Output the [X, Y] coordinate of the center of the cell containing the given text.  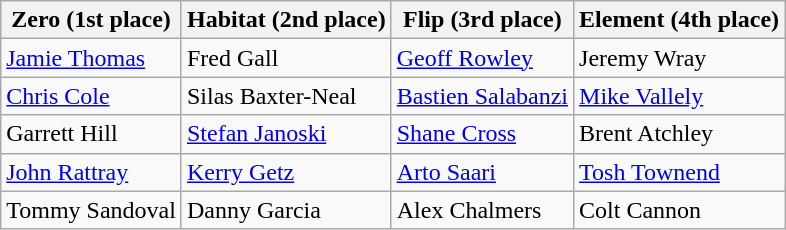
Arto Saari [482, 172]
Garrett Hill [92, 134]
Chris Cole [92, 96]
Silas Baxter-Neal [286, 96]
John Rattray [92, 172]
Mike Vallely [680, 96]
Danny Garcia [286, 210]
Jeremy Wray [680, 58]
Flip (3rd place) [482, 20]
Zero (1st place) [92, 20]
Brent Atchley [680, 134]
Geoff Rowley [482, 58]
Colt Cannon [680, 210]
Fred Gall [286, 58]
Bastien Salabanzi [482, 96]
Stefan Janoski [286, 134]
Alex Chalmers [482, 210]
Shane Cross [482, 134]
Element (4th place) [680, 20]
Jamie Thomas [92, 58]
Tosh Townend [680, 172]
Tommy Sandoval [92, 210]
Habitat (2nd place) [286, 20]
Kerry Getz [286, 172]
